Return [x, y] of the center of cell containing provided text 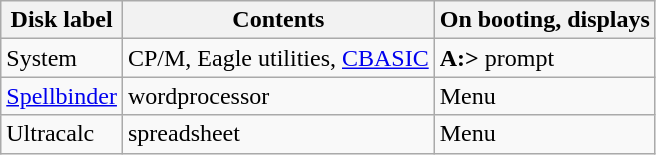
A:> prompt [544, 58]
System [62, 58]
Ultracalc [62, 134]
Disk label [62, 20]
wordprocessor [278, 96]
Spellbinder [62, 96]
On booting, displays [544, 20]
spreadsheet [278, 134]
Contents [278, 20]
CP/M, Eagle utilities, CBASIC [278, 58]
